From the cell containing the given text, extract its center point as (x, y) coordinate. 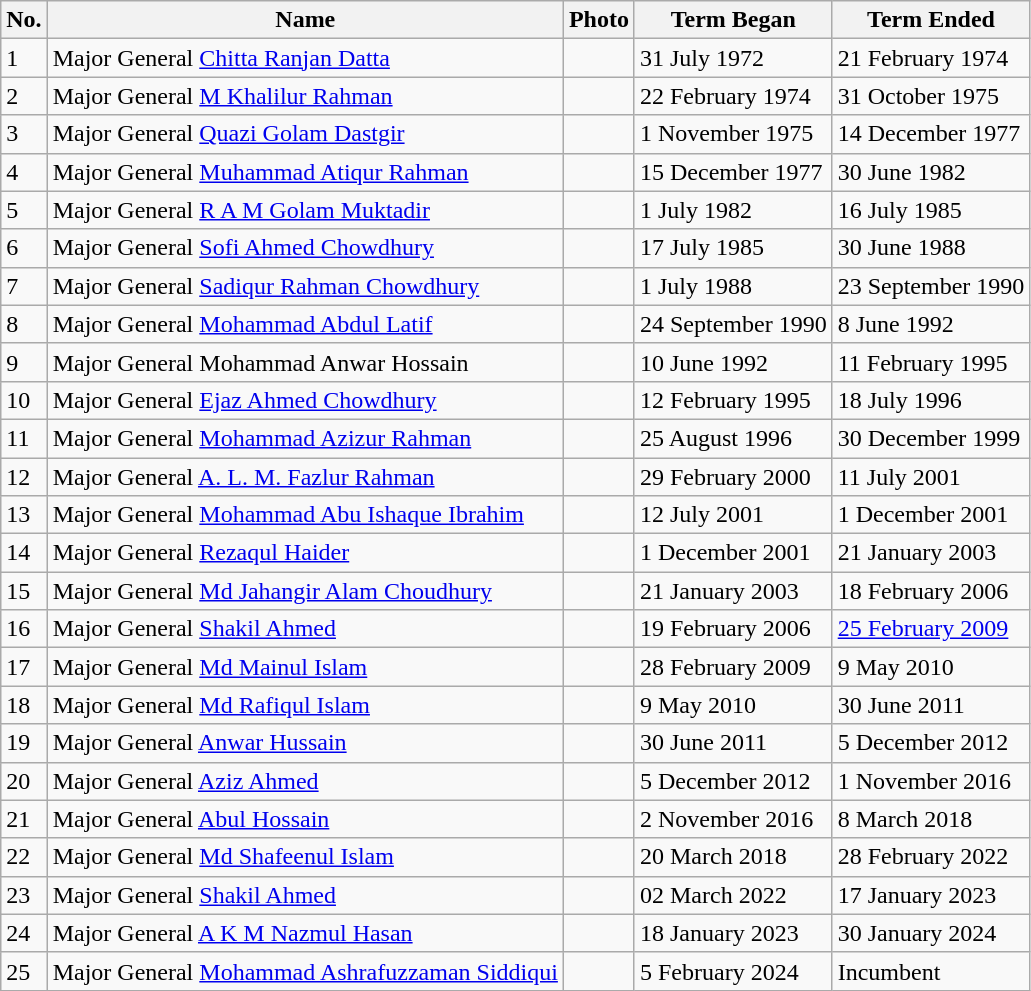
6 (24, 248)
3 (24, 134)
22 (24, 857)
Major General Chitta Ranjan Datta (305, 58)
Major General Rezaqul Haider (305, 553)
24 (24, 933)
17 January 2023 (931, 895)
13 (24, 515)
Major General M Khalilur Rahman (305, 96)
30 December 1999 (931, 438)
Major General Quazi Golam Dastgir (305, 134)
9 (24, 362)
11 (24, 438)
25 (24, 971)
Term Began (733, 20)
1 July 1988 (733, 286)
21 (24, 819)
Major General Md Shafeenul Islam (305, 857)
8 (24, 324)
24 September 1990 (733, 324)
14 December 1977 (931, 134)
02 March 2022 (733, 895)
11 July 2001 (931, 477)
12 (24, 477)
Major General Ejaz Ahmed Chowdhury (305, 400)
14 (24, 553)
23 (24, 895)
16 July 1985 (931, 210)
29 February 2000 (733, 477)
1 November 1975 (733, 134)
2 (24, 96)
Major General Sofi Ahmed Chowdhury (305, 248)
8 March 2018 (931, 819)
19 February 2006 (733, 629)
30 June 1982 (931, 172)
28 February 2009 (733, 667)
Major General Md Jahangir Alam Choudhury (305, 591)
18 (24, 705)
Major General Muhammad Atiqur Rahman (305, 172)
No. (24, 20)
19 (24, 743)
15 December 1977 (733, 172)
Major General Mohammad Anwar Hossain (305, 362)
30 January 2024 (931, 933)
31 July 1972 (733, 58)
22 February 1974 (733, 96)
Major General Abul Hossain (305, 819)
28 February 2022 (931, 857)
11 February 1995 (931, 362)
12 July 2001 (733, 515)
Term Ended (931, 20)
5 (24, 210)
17 July 1985 (733, 248)
1 (24, 58)
Major General Mohammad Azizur Rahman (305, 438)
15 (24, 591)
18 February 2006 (931, 591)
Major General Aziz Ahmed (305, 781)
5 February 2024 (733, 971)
Major General Sadiqur Rahman Chowdhury (305, 286)
1 November 2016 (931, 781)
12 February 1995 (733, 400)
Major General R A M Golam Muktadir (305, 210)
18 January 2023 (733, 933)
10 (24, 400)
Major General Md Rafiqul Islam (305, 705)
21 February 1974 (931, 58)
Major General A. L. M. Fazlur Rahman (305, 477)
31 October 1975 (931, 96)
Major General Anwar Hussain (305, 743)
18 July 1996 (931, 400)
Major General Mohammad Ashrafuzzaman Siddiqui (305, 971)
20 (24, 781)
8 June 1992 (931, 324)
17 (24, 667)
Major General A K M Nazmul Hasan (305, 933)
25 August 1996 (733, 438)
1 July 1982 (733, 210)
30 June 1988 (931, 248)
7 (24, 286)
Photo (598, 20)
20 March 2018 (733, 857)
Major General Mohammad Abu Ishaque Ibrahim (305, 515)
Major General Mohammad Abdul Latif (305, 324)
25 February 2009 (931, 629)
10 June 1992 (733, 362)
Name (305, 20)
4 (24, 172)
23 September 1990 (931, 286)
16 (24, 629)
Major General Md Mainul Islam (305, 667)
Incumbent (931, 971)
2 November 2016 (733, 819)
